Provide the (x, y) coordinate of the cell's center where the given text is located.  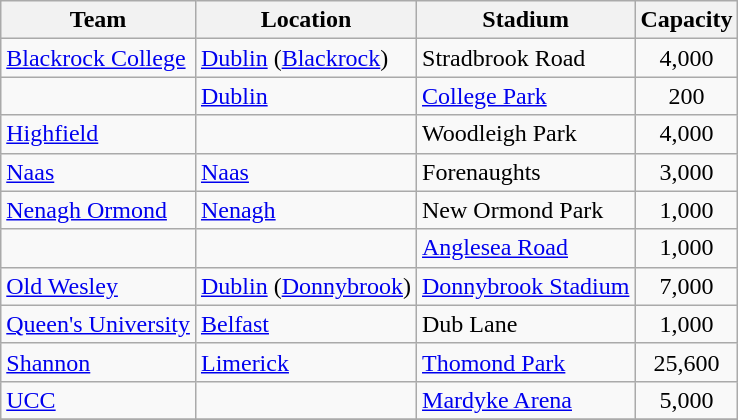
New Ormond Park (526, 210)
Highfield (98, 134)
3,000 (686, 172)
Forenaughts (526, 172)
Nenagh (306, 210)
200 (686, 96)
Mardyke Arena (526, 400)
Old Wesley (98, 286)
College Park (526, 96)
Limerick (306, 362)
Stadium (526, 20)
Dublin (306, 96)
5,000 (686, 400)
Blackrock College (98, 58)
Thomond Park (526, 362)
Location (306, 20)
Queen's University (98, 324)
Belfast (306, 324)
Team (98, 20)
Dub Lane (526, 324)
Shannon (98, 362)
UCC (98, 400)
Nenagh Ormond (98, 210)
Anglesea Road (526, 248)
Stradbrook Road (526, 58)
Dublin (Donnybrook) (306, 286)
Dublin (Blackrock) (306, 58)
7,000 (686, 286)
Donnybrook Stadium (526, 286)
Capacity (686, 20)
Woodleigh Park (526, 134)
25,600 (686, 362)
